Return the (X, Y) coordinate for the center point of the cell that contains the specified text.  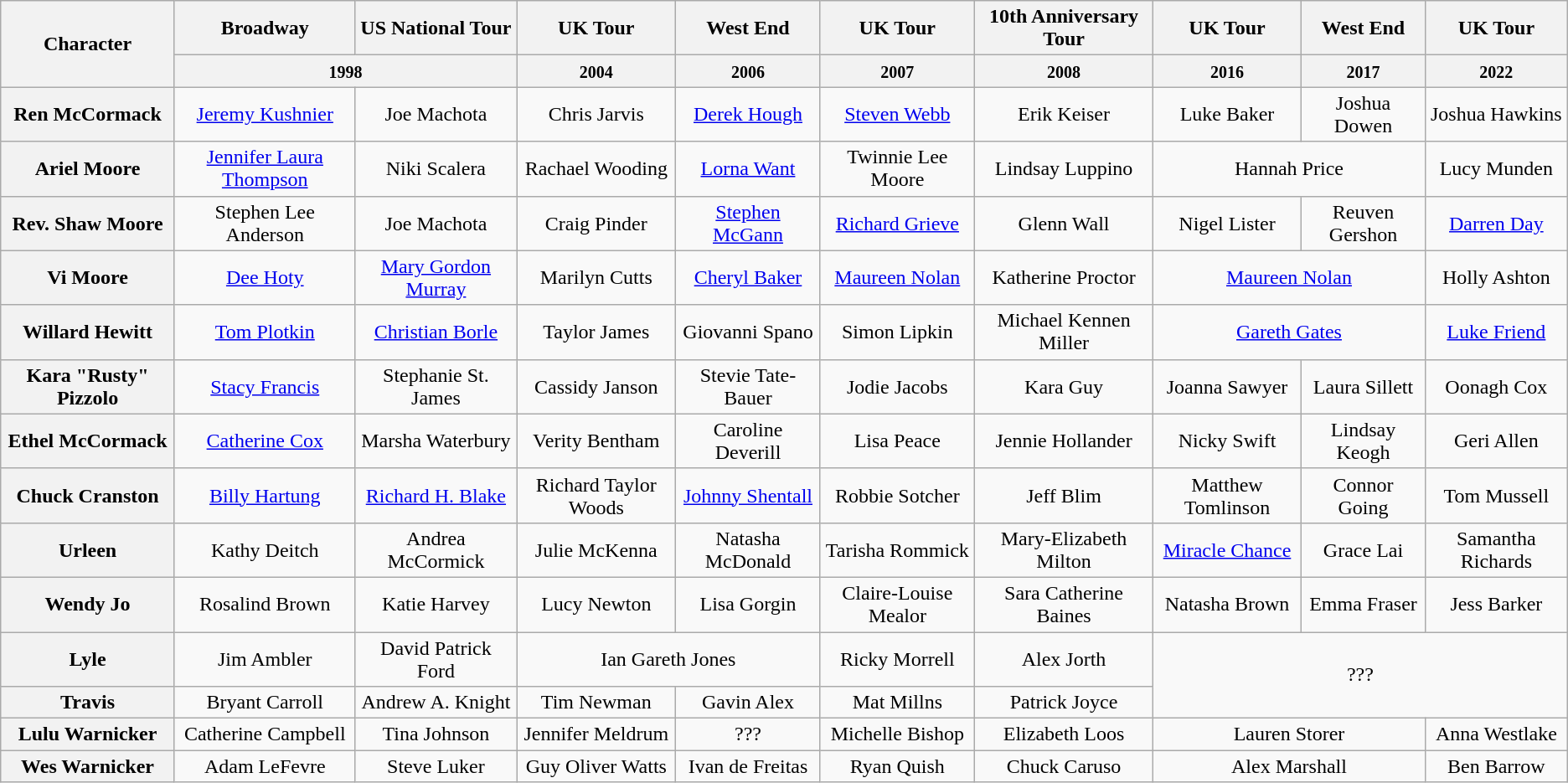
Guy Oliver Watts (596, 766)
1998 (345, 71)
Lindsay Keogh (1364, 440)
Sara Catherine Baines (1064, 605)
Lisa Gorgin (748, 605)
Rev. Shaw Moore (88, 223)
Ariel Moore (88, 169)
Jess Barker (1496, 605)
Jim Ambler (265, 658)
Ben Barrow (1496, 766)
Hannah Price (1288, 169)
Verity Bentham (596, 440)
Broadway (265, 28)
Steven Webb (898, 114)
2016 (1226, 71)
Marilyn Cutts (596, 278)
Richard Taylor Woods (596, 496)
Tarisha Rommick (898, 549)
Alex Jorth (1064, 658)
Ethel McCormack (88, 440)
Jeff Blim (1064, 496)
Kathy Deitch (265, 549)
Emma Fraser (1364, 605)
Mary-Elizabeth Milton (1064, 549)
Oonagh Cox (1496, 387)
Rachael Wooding (596, 169)
Katie Harvey (436, 605)
Elizabeth Loos (1064, 734)
2008 (1064, 71)
Rosalind Brown (265, 605)
Ren McCormack (88, 114)
Joshua Dowen (1364, 114)
10th Anniversary Tour (1064, 28)
Gavin Alex (748, 703)
Julie McKenna (596, 549)
Tom Plotkin (265, 332)
Andrew A. Knight (436, 703)
Natasha McDonald (748, 549)
Catherine Cox (265, 440)
Luke Friend (1496, 332)
Geri Allen (1496, 440)
Lucy Munden (1496, 169)
Urleen (88, 549)
Tim Newman (596, 703)
Mat Millns (898, 703)
Stacy Francis (265, 387)
Lulu Warnicker (88, 734)
Nigel Lister (1226, 223)
Glenn Wall (1064, 223)
Patrick Joyce (1064, 703)
Reuven Gershon (1364, 223)
Stevie Tate-Bauer (748, 387)
Johnny Shentall (748, 496)
Ian Gareth Jones (668, 658)
Darren Day (1496, 223)
Miracle Chance (1226, 549)
Richard H. Blake (436, 496)
Craig Pinder (596, 223)
Joshua Hawkins (1496, 114)
Kara Guy (1064, 387)
Lindsay Luppino (1064, 169)
Derek Hough (748, 114)
US National Tour (436, 28)
Dee Hoty (265, 278)
Samantha Richards (1496, 549)
Tom Mussell (1496, 496)
Christian Borle (436, 332)
Ivan de Freitas (748, 766)
Jennifer Meldrum (596, 734)
David Patrick Ford (436, 658)
Joanna Sawyer (1226, 387)
Laura Sillett (1364, 387)
Connor Going (1364, 496)
Gareth Gates (1288, 332)
Niki Scalera (436, 169)
Jennifer Laura Thompson (265, 169)
Wes Warnicker (88, 766)
Mary Gordon Murray (436, 278)
Chuck Caruso (1064, 766)
Character (88, 44)
Vi Moore (88, 278)
Lorna Want (748, 169)
Luke Baker (1226, 114)
Twinnie Lee Moore (898, 169)
Ryan Quish (898, 766)
Katherine Proctor (1064, 278)
Matthew Tomlinson (1226, 496)
Natasha Brown (1226, 605)
Holly Ashton (1496, 278)
2022 (1496, 71)
Stephen Lee Anderson (265, 223)
Kara "Rusty" Pizzolo (88, 387)
Cheryl Baker (748, 278)
Jodie Jacobs (898, 387)
Michelle Bishop (898, 734)
Cassidy Janson (596, 387)
Jennie Hollander (1064, 440)
Willard Hewitt (88, 332)
Nicky Swift (1226, 440)
Billy Hartung (265, 496)
Giovanni Spano (748, 332)
Catherine Campbell (265, 734)
Grace Lai (1364, 549)
Anna Westlake (1496, 734)
Caroline Deverill (748, 440)
Michael Kennen Miller (1064, 332)
2004 (596, 71)
Lyle (88, 658)
2017 (1364, 71)
Jeremy Kushnier (265, 114)
Stephen McGann (748, 223)
Alex Marshall (1288, 766)
Tina Johnson (436, 734)
Wendy Jo (88, 605)
Simon Lipkin (898, 332)
Chuck Cranston (88, 496)
2006 (748, 71)
Taylor James (596, 332)
Stephanie St. James (436, 387)
Andrea McCormick (436, 549)
Robbie Sotcher (898, 496)
Lucy Newton (596, 605)
Bryant Carroll (265, 703)
Erik Keiser (1064, 114)
Adam LeFevre (265, 766)
2007 (898, 71)
Ricky Morrell (898, 658)
Chris Jarvis (596, 114)
Richard Grieve (898, 223)
Steve Luker (436, 766)
Travis (88, 703)
Claire-Louise Mealor (898, 605)
Lauren Storer (1288, 734)
Marsha Waterbury (436, 440)
Lisa Peace (898, 440)
